Provide the (x, y) coordinate of the cell's center where the given text is located.  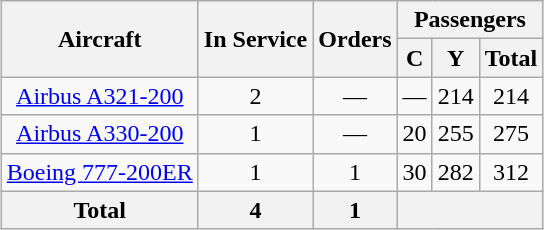
Airbus A321-200 (100, 96)
20 (414, 134)
Orders (355, 39)
C (414, 58)
Aircraft (100, 39)
282 (456, 172)
312 (511, 172)
2 (255, 96)
4 (255, 210)
Passengers (470, 20)
255 (456, 134)
275 (511, 134)
In Service (255, 39)
Boeing 777-200ER (100, 172)
30 (414, 172)
Airbus A330-200 (100, 134)
Y (456, 58)
